Return [x, y] of the center of cell containing provided text 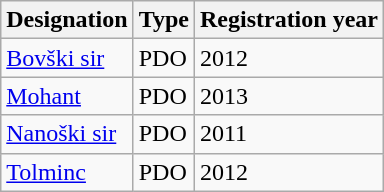
Bovški sir [67, 58]
Tolminc [67, 172]
Registration year [288, 20]
2011 [288, 134]
Type [164, 20]
Designation [67, 20]
2013 [288, 96]
Mohant [67, 96]
Nanoški sir [67, 134]
